Identify which cell holds the provided text, then report its [x, y] central coordinate. 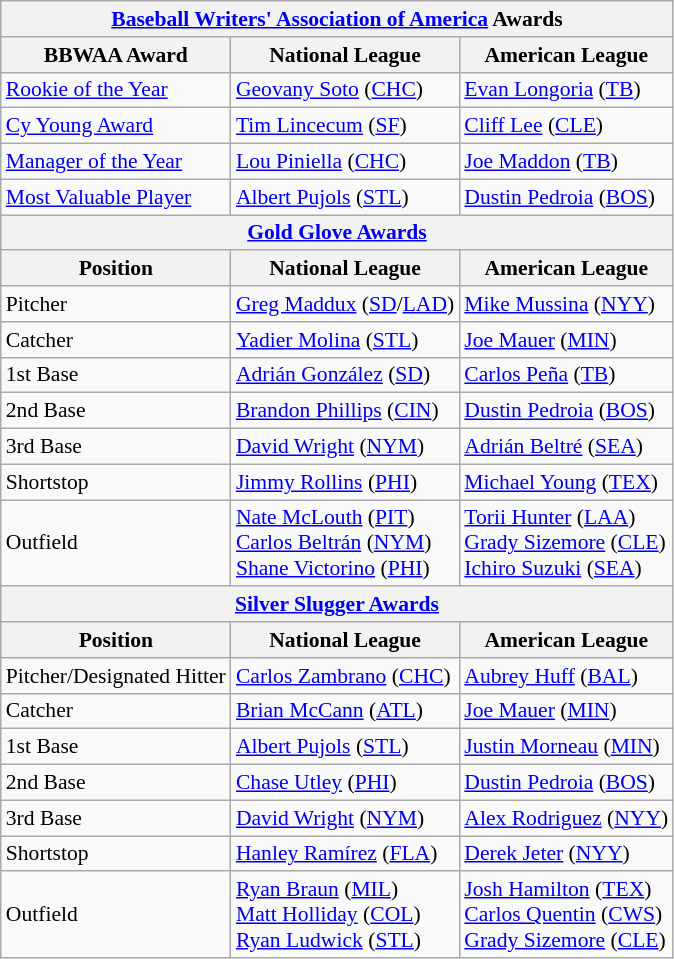
Pitcher [116, 304]
Cliff Lee (CLE) [566, 126]
Carlos Peña (TB) [566, 375]
Ryan Braun (MIL)Matt Holliday (COL)Ryan Ludwick (STL) [345, 916]
Most Valuable Player [116, 197]
Mike Mussina (NYY) [566, 304]
Gold Glove Awards [337, 233]
Pitcher/Designated Hitter [116, 676]
Hanley Ramírez (FLA) [345, 854]
Derek Jeter (NYY) [566, 854]
Josh Hamilton (TEX)Carlos Quentin (CWS)Grady Sizemore (CLE) [566, 916]
Greg Maddux (SD/LAD) [345, 304]
Nate McLouth (PIT)Carlos Beltrán (NYM)Shane Victorino (PHI) [345, 544]
Tim Lincecum (SF) [345, 126]
Aubrey Huff (BAL) [566, 676]
Michael Young (TEX) [566, 482]
Jimmy Rollins (PHI) [345, 482]
Yadier Molina (STL) [345, 340]
Brian McCann (ATL) [345, 711]
Justin Morneau (MIN) [566, 747]
Silver Slugger Awards [337, 605]
BBWAA Award [116, 55]
Manager of the Year [116, 162]
Adrián Beltré (SEA) [566, 447]
Brandon Phillips (CIN) [345, 411]
Cy Young Award [116, 126]
Torii Hunter (LAA)Grady Sizemore (CLE)Ichiro Suzuki (SEA) [566, 544]
Adrián González (SD) [345, 375]
Chase Utley (PHI) [345, 783]
Lou Piniella (CHC) [345, 162]
Carlos Zambrano (CHC) [345, 676]
Rookie of the Year [116, 90]
Evan Longoria (TB) [566, 90]
Geovany Soto (CHC) [345, 90]
Joe Maddon (TB) [566, 162]
Baseball Writers' Association of America Awards [337, 19]
Alex Rodriguez (NYY) [566, 818]
